Determine the [X, Y] coordinate at the center of the cell enclosing the given text.  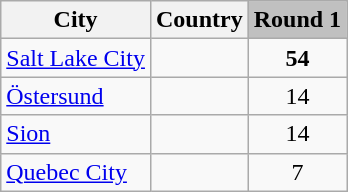
7 [297, 172]
Country [199, 20]
Sion [76, 134]
Round 1 [297, 20]
54 [297, 58]
Östersund [76, 96]
Salt Lake City [76, 58]
Quebec City [76, 172]
City [76, 20]
